Output the (x, y) coordinate of the center of the cell containing the given text.  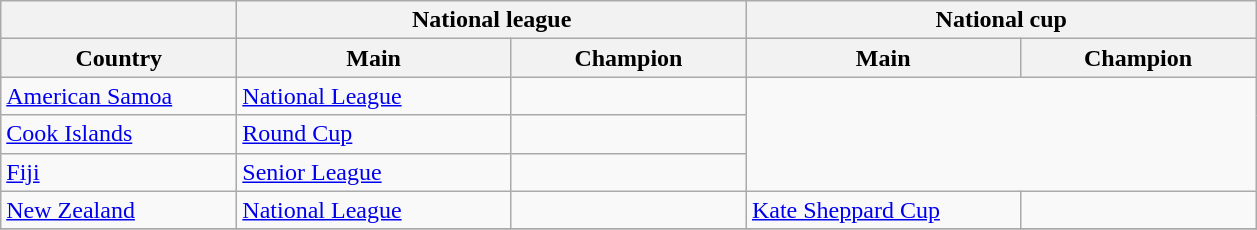
Round Cup (374, 134)
Fiji (119, 172)
American Samoa (119, 96)
Kate Sheppard Cup (883, 210)
National cup (1001, 20)
Country (119, 58)
Cook Islands (119, 134)
Senior League (374, 172)
New Zealand (119, 210)
National league (492, 20)
